Extract the [x, y] coordinate from the center of the cell holding the provided text.  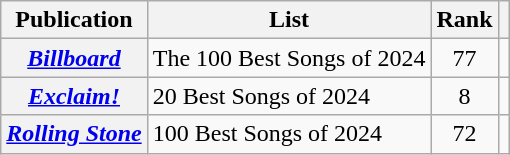
8 [464, 96]
77 [464, 58]
100 Best Songs of 2024 [289, 134]
Rank [464, 20]
Rolling Stone [74, 134]
Billboard [74, 58]
List [289, 20]
Publication [74, 20]
72 [464, 134]
20 Best Songs of 2024 [289, 96]
Exclaim! [74, 96]
The 100 Best Songs of 2024 [289, 58]
